Return (x, y) of the center of cell containing provided text 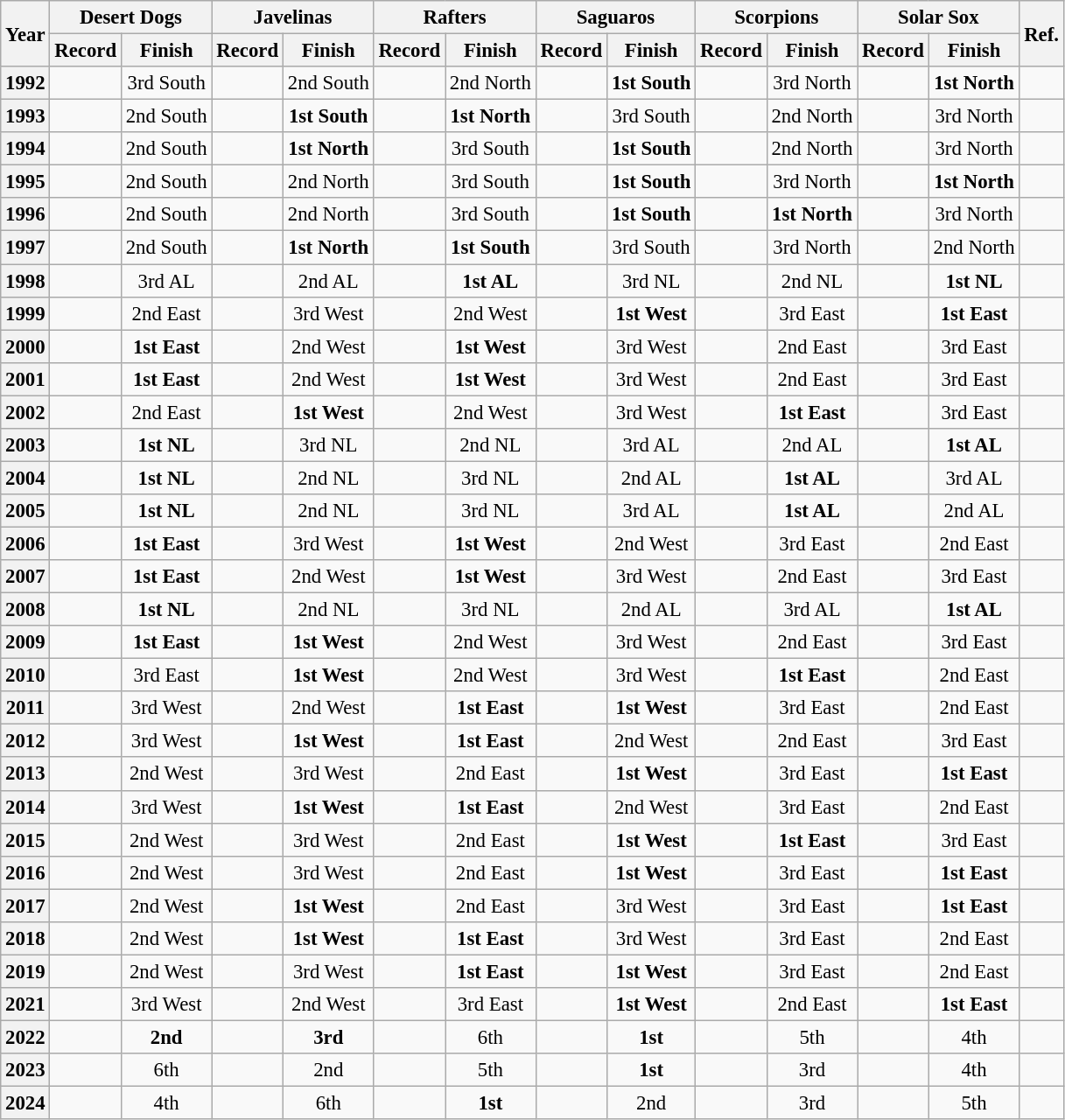
Ref. (1041, 33)
2011 (25, 708)
2015 (25, 840)
Rafters (455, 17)
Desert Dogs (131, 17)
2023 (25, 1070)
2013 (25, 774)
2008 (25, 610)
1995 (25, 182)
Javelinas (292, 17)
2001 (25, 379)
2003 (25, 445)
1993 (25, 116)
2000 (25, 346)
2007 (25, 577)
1997 (25, 248)
2012 (25, 741)
2017 (25, 906)
2014 (25, 807)
2004 (25, 478)
Scorpions (777, 17)
2022 (25, 1037)
2021 (25, 1004)
1999 (25, 313)
2006 (25, 543)
2009 (25, 642)
Year (25, 33)
1992 (25, 83)
Solar Sox (938, 17)
2010 (25, 675)
2024 (25, 1103)
1994 (25, 149)
2018 (25, 939)
2016 (25, 872)
Saguaros (616, 17)
1996 (25, 214)
2005 (25, 511)
2002 (25, 412)
2019 (25, 971)
1998 (25, 281)
